Pinpoint the cell where the given text exists, returning its [X, Y] midpoint coordinate. 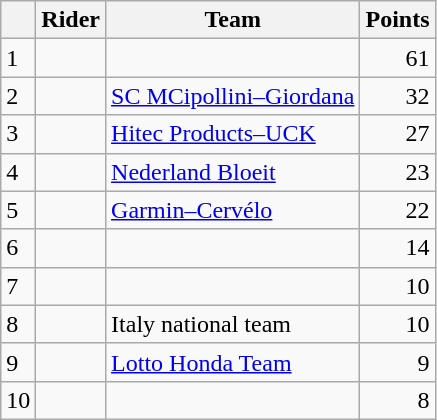
6 [18, 248]
22 [398, 210]
2 [18, 96]
Team [233, 20]
7 [18, 286]
27 [398, 134]
Hitec Products–UCK [233, 134]
Rider [71, 20]
61 [398, 58]
5 [18, 210]
Italy national team [233, 324]
32 [398, 96]
1 [18, 58]
Garmin–Cervélo [233, 210]
23 [398, 172]
14 [398, 248]
Points [398, 20]
SC MCipollini–Giordana [233, 96]
3 [18, 134]
4 [18, 172]
Nederland Bloeit [233, 172]
Lotto Honda Team [233, 362]
